Provide the [X, Y] coordinate of the cell's center where the given text is located.  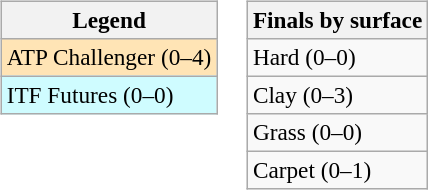
Grass (0–0) [337, 133]
Finals by surface [337, 20]
Hard (0–0) [337, 57]
ATP Challenger (0–4) [108, 57]
ITF Futures (0–0) [108, 95]
Clay (0–3) [337, 95]
Legend [108, 20]
Carpet (0–1) [337, 171]
